Search for the cell housing the specified text and yield its (X, Y) center coordinate. 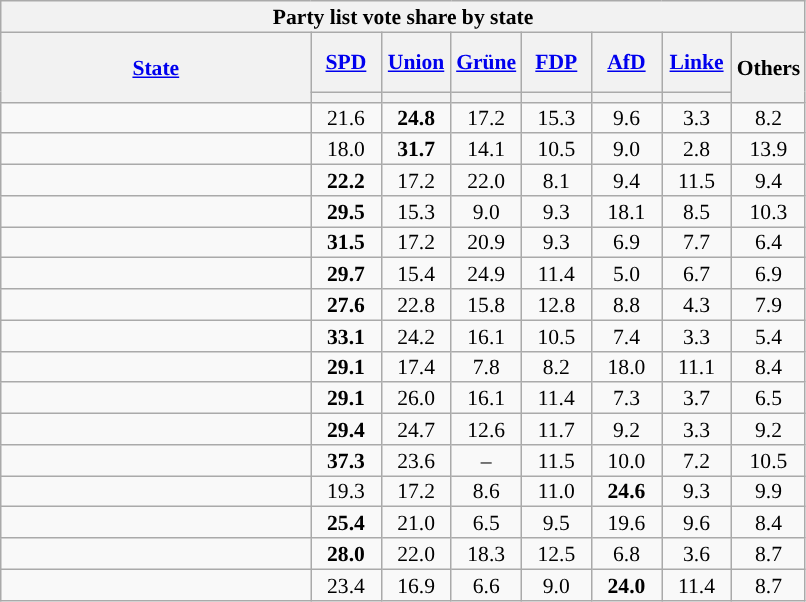
19.3 (346, 492)
31.7 (416, 150)
7.2 (697, 460)
11.1 (697, 366)
State (156, 67)
7.9 (769, 304)
11.7 (556, 430)
27.6 (346, 304)
6.4 (769, 242)
8.6 (486, 492)
29.5 (346, 212)
– (486, 460)
7.4 (626, 336)
5.0 (626, 274)
28.0 (346, 554)
23.6 (416, 460)
21.6 (346, 118)
24.0 (626, 584)
6.7 (697, 274)
22.8 (416, 304)
15.4 (416, 274)
31.5 (346, 242)
26.0 (416, 398)
14.1 (486, 150)
25.4 (346, 522)
24.8 (416, 118)
2.8 (697, 150)
6.8 (626, 554)
23.4 (346, 584)
11.0 (556, 492)
37.3 (346, 460)
10.3 (769, 212)
Party list vote share by state (404, 16)
24.9 (486, 274)
9.5 (556, 522)
18.3 (486, 554)
15.8 (486, 304)
29.7 (346, 274)
12.8 (556, 304)
24.7 (416, 430)
7.7 (697, 242)
7.8 (486, 366)
FDP (556, 62)
18.1 (626, 212)
6.6 (486, 584)
13.9 (769, 150)
Linke (697, 62)
5.4 (769, 336)
22.2 (346, 180)
17.4 (416, 366)
19.6 (626, 522)
24.2 (416, 336)
16.9 (416, 584)
3.7 (697, 398)
7.3 (626, 398)
8.5 (697, 212)
4.3 (697, 304)
24.6 (626, 492)
12.5 (556, 554)
29.4 (346, 430)
3.6 (697, 554)
AfD (626, 62)
Others (769, 67)
12.6 (486, 430)
8.8 (626, 304)
8.1 (556, 180)
Grüne (486, 62)
33.1 (346, 336)
Union (416, 62)
SPD (346, 62)
20.9 (486, 242)
21.0 (416, 522)
9.9 (769, 492)
10.0 (626, 460)
